Detect which cell encompasses the target text, then output its [X, Y] center coordinate. 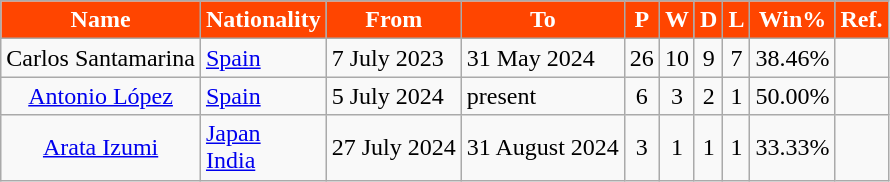
Win% [792, 20]
D [708, 20]
P [642, 20]
W [676, 20]
Antonio López [101, 96]
2 [708, 96]
50.00% [792, 96]
present [542, 96]
Arata Izumi [101, 148]
Carlos Santamarina [101, 58]
From [394, 20]
Name [101, 20]
Ref. [862, 20]
6 [642, 96]
31 August 2024 [542, 148]
7 [736, 58]
To [542, 20]
26 [642, 58]
33.33% [792, 148]
38.46% [792, 58]
Japan India [263, 148]
31 May 2024 [542, 58]
9 [708, 58]
7 July 2023 [394, 58]
L [736, 20]
Nationality [263, 20]
10 [676, 58]
27 July 2024 [394, 148]
5 July 2024 [394, 96]
